Output the [X, Y] coordinate of the center of the cell containing the given text.  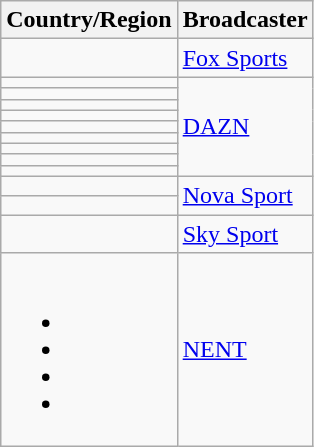
Broadcaster [245, 20]
Fox Sports [245, 58]
Country/Region [89, 20]
Sky Sport [245, 233]
Nova Sport [245, 195]
NENT [245, 350]
DAZN [245, 127]
